Capture the cell that displays the provided text and extract its [X, Y] central coordinate. 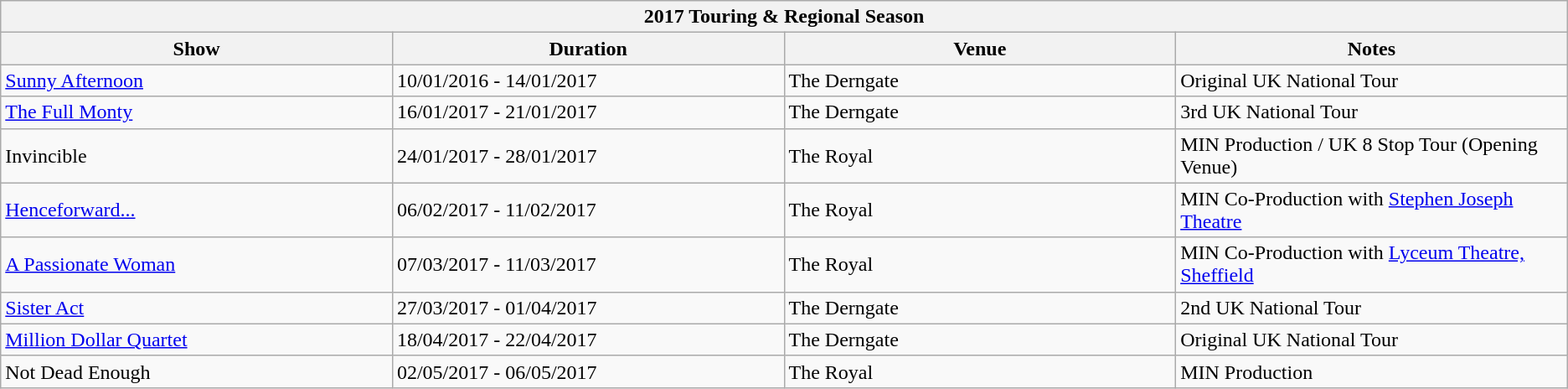
06/02/2017 - 11/02/2017 [588, 210]
Duration [588, 49]
16/01/2017 - 21/01/2017 [588, 112]
2017 Touring & Regional Season [784, 17]
MIN Co-Production with Stephen Joseph Theatre [1372, 210]
Show [197, 49]
Henceforward... [197, 210]
A Passionate Woman [197, 265]
18/04/2017 - 22/04/2017 [588, 340]
27/03/2017 - 01/04/2017 [588, 308]
07/03/2017 - 11/03/2017 [588, 265]
Invincible [197, 156]
02/05/2017 - 06/05/2017 [588, 371]
Notes [1372, 49]
3rd UK National Tour [1372, 112]
Million Dollar Quartet [197, 340]
24/01/2017 - 28/01/2017 [588, 156]
Sunny Afternoon [197, 80]
Not Dead Enough [197, 371]
2nd UK National Tour [1372, 308]
MIN Co-Production with Lyceum Theatre, Sheffield [1372, 265]
10/01/2016 - 14/01/2017 [588, 80]
The Full Monty [197, 112]
Sister Act [197, 308]
Venue [980, 49]
MIN Production [1372, 371]
MIN Production / UK 8 Stop Tour (Opening Venue) [1372, 156]
